Output the [X, Y] coordinate of the center of the cell containing the given text.  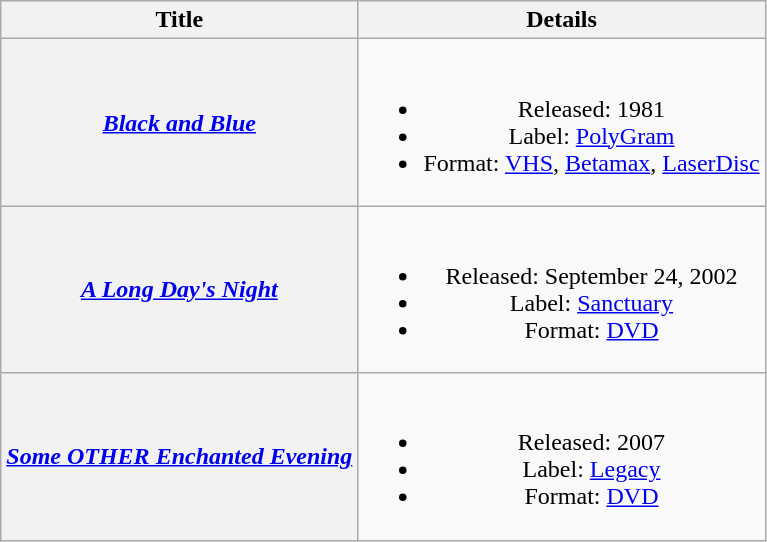
Title [180, 20]
Details [562, 20]
Released: 2007Label: LegacyFormat: DVD [562, 456]
Some OTHER Enchanted Evening [180, 456]
Released: September 24, 2002Label: SanctuaryFormat: DVD [562, 290]
Released: 1981Label: PolyGramFormat: VHS, Betamax, LaserDisc [562, 122]
Black and Blue [180, 122]
A Long Day's Night [180, 290]
